Scan for the cell matching the given text and deliver its (x, y) coordinate at center. 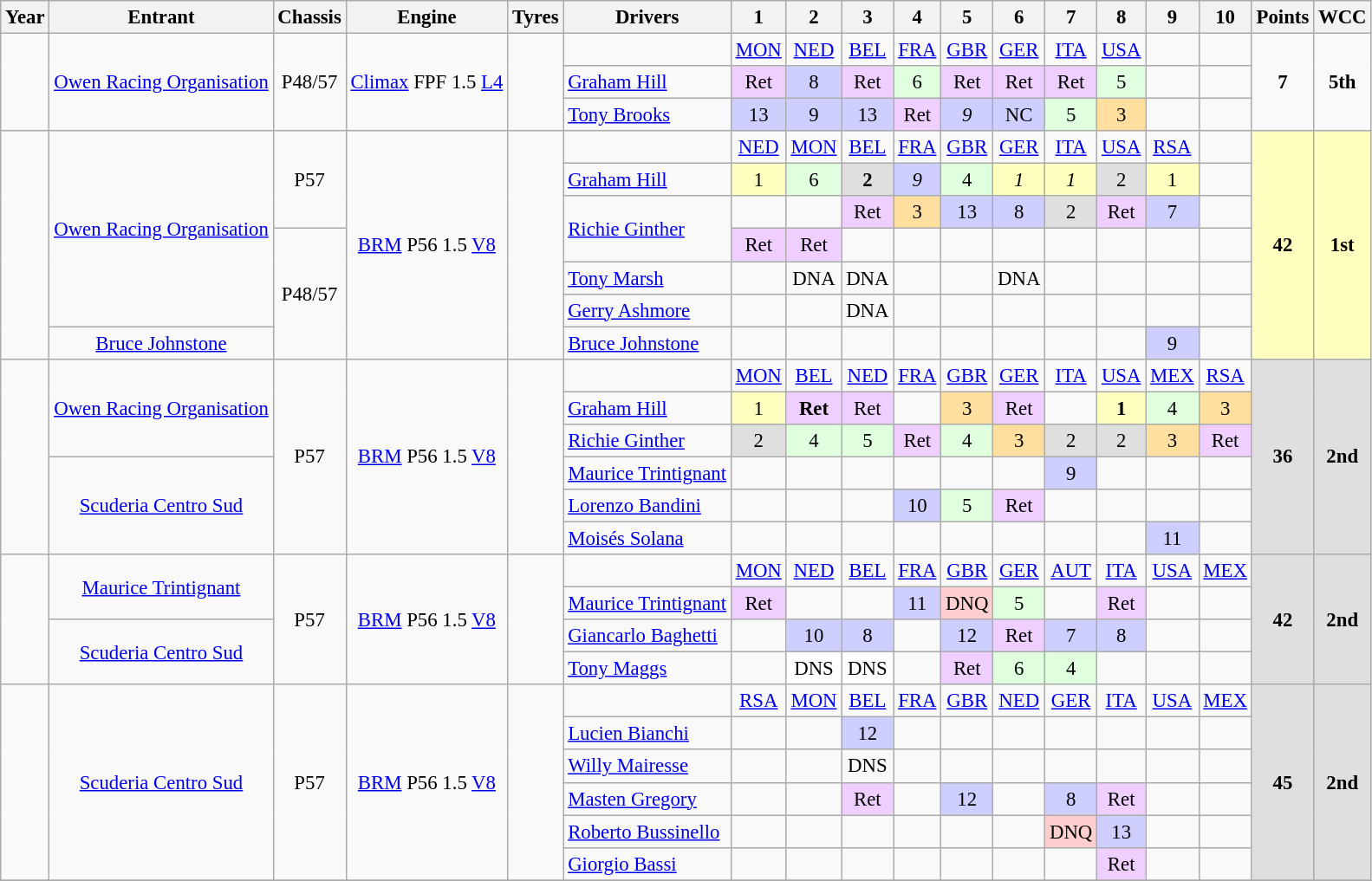
Tony Marsh (647, 278)
Masten Gregory (647, 799)
Year (25, 17)
1st (1343, 244)
Roberto Bussinello (647, 832)
Points (1283, 17)
Gerry Ashmore (647, 310)
Climax FPF 1.5 L4 (426, 83)
Tony Maggs (647, 669)
Chassis (309, 17)
Tyres (536, 17)
45 (1283, 782)
AUT (1071, 571)
Giancarlo Baghetti (647, 636)
Lorenzo Bandini (647, 506)
WCC (1343, 17)
5th (1343, 83)
NC (1019, 115)
Moisés Solana (647, 538)
Lucien Bianchi (647, 734)
Tony Brooks (647, 115)
36 (1283, 457)
Willy Mairesse (647, 767)
Giorgio Bassi (647, 864)
Drivers (647, 17)
Engine (426, 17)
Entrant (161, 17)
